Capture the cell that displays the provided text and extract its [X, Y] central coordinate. 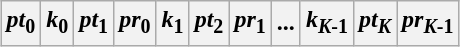
pr0 [135, 23]
k1 [172, 23]
k0 [58, 23]
pt1 [94, 23]
... [286, 23]
pr1 [250, 23]
ptK [374, 23]
kK-1 [326, 23]
prK-1 [427, 23]
pt2 [209, 23]
pt0 [21, 23]
